Detect which cell encompasses the target text, then output its [X, Y] center coordinate. 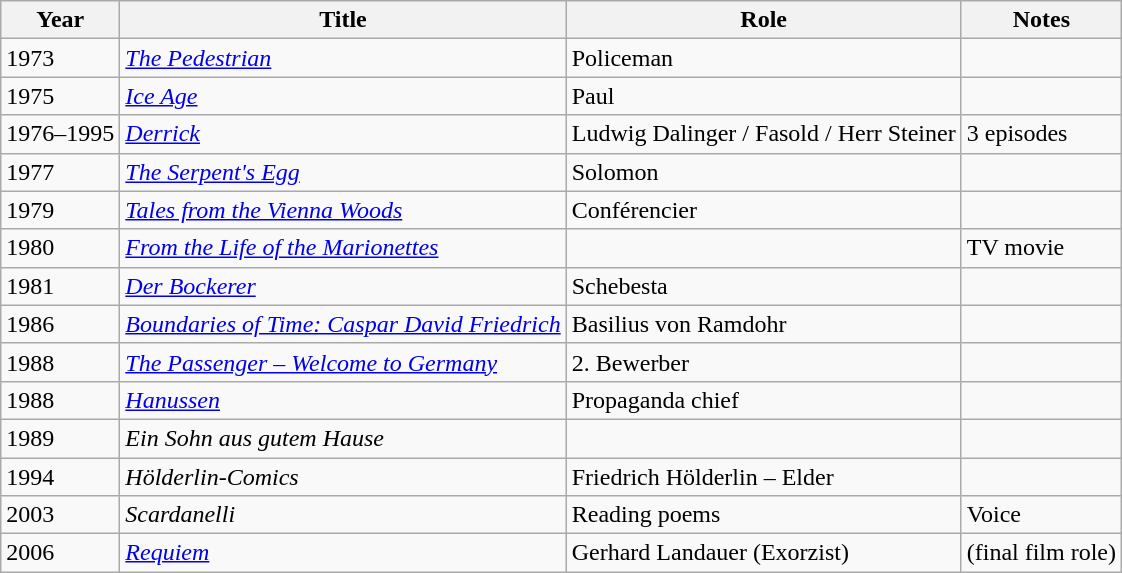
Paul [764, 96]
2. Bewerber [764, 362]
Solomon [764, 172]
Basilius von Ramdohr [764, 324]
Der Bockerer [343, 286]
Gerhard Landauer (Exorzist) [764, 553]
Ludwig Dalinger / Fasold / Herr Steiner [764, 134]
Title [343, 20]
Scardanelli [343, 515]
1979 [60, 210]
Conférencier [764, 210]
TV movie [1041, 248]
1994 [60, 477]
The Serpent's Egg [343, 172]
Year [60, 20]
Tales from the Vienna Woods [343, 210]
Derrick [343, 134]
Voice [1041, 515]
Propaganda chief [764, 400]
Policeman [764, 58]
1977 [60, 172]
(final film role) [1041, 553]
1975 [60, 96]
Boundaries of Time: Caspar David Friedrich [343, 324]
The Passenger – Welcome to Germany [343, 362]
Requiem [343, 553]
2003 [60, 515]
3 episodes [1041, 134]
1981 [60, 286]
Role [764, 20]
Ein Sohn aus gutem Hause [343, 438]
The Pedestrian [343, 58]
1986 [60, 324]
Schebesta [764, 286]
From the Life of the Marionettes [343, 248]
1980 [60, 248]
Friedrich Hölderlin – Elder [764, 477]
Hölderlin-Comics [343, 477]
Hanussen [343, 400]
Ice Age [343, 96]
1973 [60, 58]
1976–1995 [60, 134]
Reading poems [764, 515]
Notes [1041, 20]
2006 [60, 553]
1989 [60, 438]
